For the text-containing cell, return its midpoint in [x, y] coordinate format. 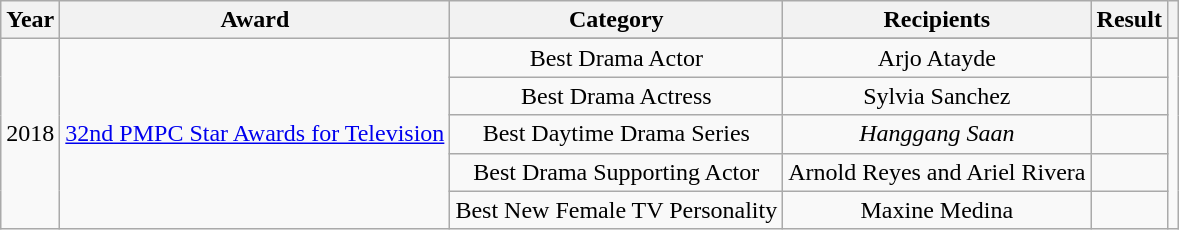
Category [616, 20]
Best Drama Actor [616, 58]
Maxine Medina [937, 210]
Year [30, 20]
Arjo Atayde [937, 58]
Best Drama Actress [616, 96]
Best Drama Supporting Actor [616, 172]
Award [255, 20]
Arnold Reyes and Ariel Rivera [937, 172]
2018 [30, 134]
Best New Female TV Personality [616, 210]
Hanggang Saan [937, 134]
Result [1129, 20]
32nd PMPC Star Awards for Television [255, 134]
Recipients [937, 20]
Best Daytime Drama Series [616, 134]
Sylvia Sanchez [937, 96]
